Output the [x, y] coordinate of the center of the cell containing the given text.  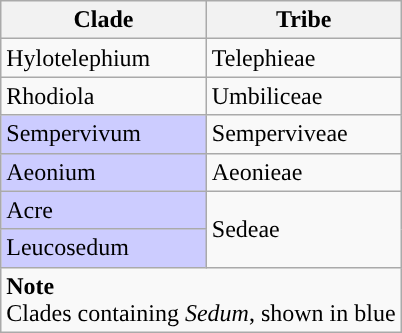
Rhodiola [104, 96]
Umbiliceae [304, 96]
NoteClades containing Sedum, shown in blue [201, 300]
Tribe [304, 20]
Sempervivum [104, 134]
Clade [104, 20]
Hylotelephium [104, 58]
Semperviveae [304, 134]
Aeonium [104, 172]
Aeonieae [304, 172]
Telephieae [304, 58]
Sedeae [304, 229]
Leucosedum [104, 248]
Acre [104, 210]
